Provide the [x, y] coordinate of the cell's center where the given text is located.  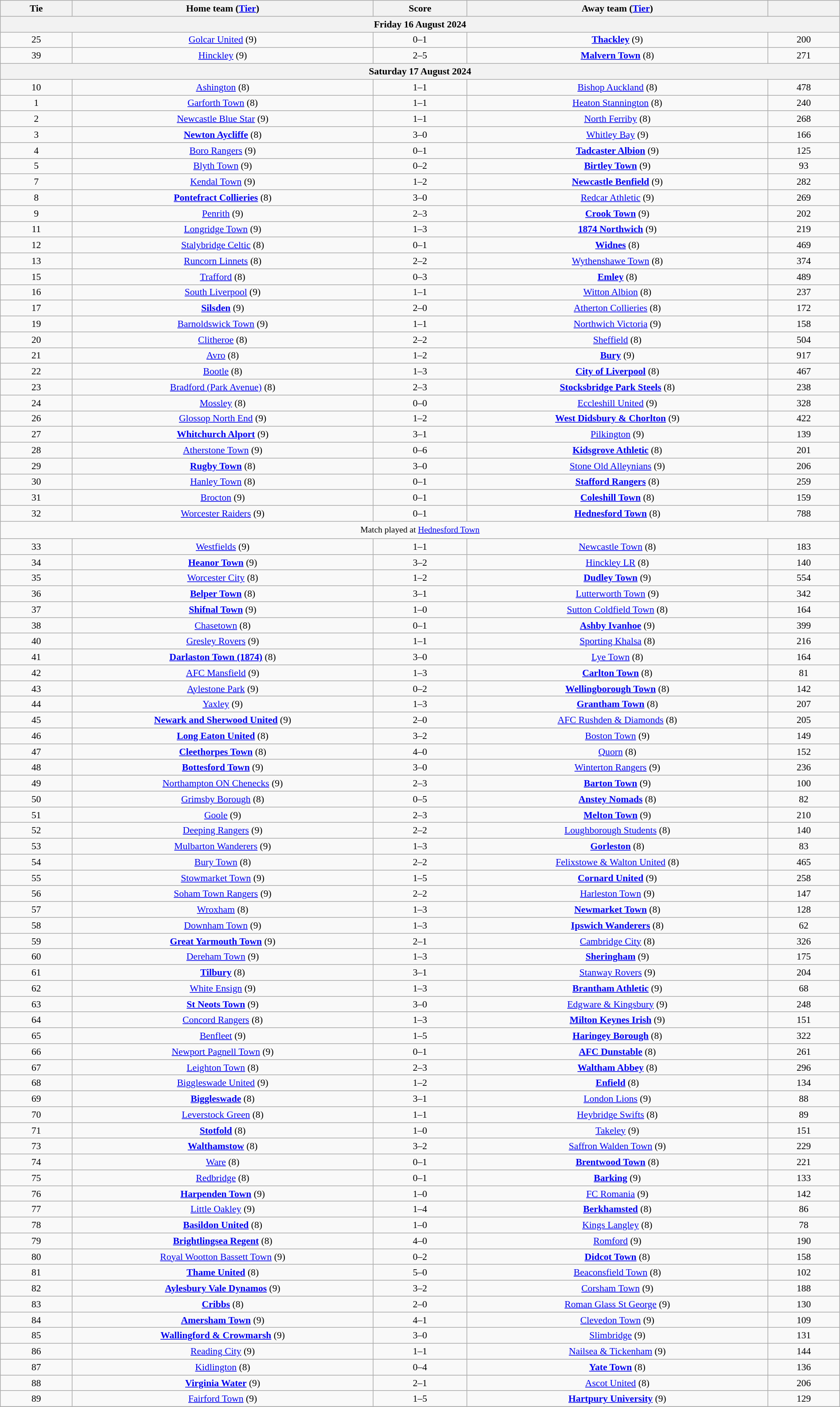
Hednesford Town (8) [618, 513]
159 [804, 498]
788 [804, 513]
Mulbarton Wanderers (9) [222, 847]
85 [36, 1336]
Romford (9) [618, 1241]
100 [804, 783]
342 [804, 594]
296 [804, 1068]
Stone Old Alleynians (9) [618, 466]
45 [36, 720]
12 [36, 245]
Harleston Town (9) [618, 894]
Atherton Collieries (8) [618, 308]
183 [804, 547]
0–0 [420, 403]
261 [804, 1052]
Belper Town (8) [222, 594]
55 [36, 878]
Match played at Hednesford Town [420, 530]
Stocksbridge Park Steels (8) [618, 387]
Lutterworth Town (9) [618, 594]
326 [804, 941]
67 [36, 1068]
Didcot Town (8) [618, 1257]
25 [36, 40]
Stotfold (8) [222, 1131]
39 [36, 56]
Atherstone Town (9) [222, 451]
17 [36, 308]
238 [804, 387]
Thackley (9) [618, 40]
56 [36, 894]
Longridge Town (9) [222, 229]
Yaxley (9) [222, 704]
Shifnal Town (9) [222, 610]
Brentwood Town (8) [618, 1162]
478 [804, 87]
Berkhamsted (8) [618, 1209]
109 [804, 1320]
AFC Rushden & Diamonds (8) [618, 720]
South Liverpool (9) [222, 292]
Ashington (8) [222, 87]
Gorleston (8) [618, 847]
Aylestone Park (9) [222, 689]
Runcorn Linnets (8) [222, 261]
Away team (Tier) [618, 8]
Brightlingsea Regent (8) [222, 1241]
59 [36, 941]
2–5 [420, 56]
Royal Wootton Bassett Town (9) [222, 1257]
134 [804, 1083]
Dereham Town (9) [222, 957]
Long Eaton United (8) [222, 736]
504 [804, 340]
Wallingford & Crowmarsh (9) [222, 1336]
Felixstowe & Walton United (8) [618, 862]
210 [804, 815]
190 [804, 1241]
399 [804, 626]
Crook Town (9) [618, 214]
Goole (9) [222, 815]
19 [36, 324]
202 [804, 214]
Amersham Town (9) [222, 1320]
Eccleshill United (9) [618, 403]
229 [804, 1147]
37 [36, 610]
AFC Mansfield (9) [222, 673]
Beaconsfield Town (8) [618, 1273]
28 [36, 451]
Redbridge (8) [222, 1178]
57 [36, 909]
Concord Rangers (8) [222, 1020]
130 [804, 1304]
26 [36, 419]
69 [36, 1099]
Grimsby Borough (8) [222, 799]
Mossley (8) [222, 403]
469 [804, 245]
70 [36, 1115]
204 [804, 973]
Virginia Water (9) [222, 1383]
Benfleet (9) [222, 1036]
Hanley Town (8) [222, 482]
131 [804, 1336]
47 [36, 752]
40 [36, 641]
133 [804, 1178]
33 [36, 547]
16 [36, 292]
Lye Town (8) [618, 657]
29 [36, 466]
Bury Town (8) [222, 862]
2 [36, 119]
44 [36, 704]
Thame United (8) [222, 1273]
Sutton Coldfield Town (8) [618, 610]
166 [804, 135]
Stafford Rangers (8) [618, 482]
93 [804, 166]
Witton Albion (8) [618, 292]
Enfield (8) [618, 1083]
1874 Northwich (9) [618, 229]
11 [36, 229]
Aylesbury Vale Dynamos (9) [222, 1288]
Whitchurch Alport (9) [222, 435]
268 [804, 119]
Heaton Stannington (8) [618, 103]
Garforth Town (8) [222, 103]
43 [36, 689]
4 [36, 151]
Milton Keynes Irish (9) [618, 1020]
Ashby Ivanhoe (9) [618, 626]
Sheringham (9) [618, 957]
0–3 [420, 277]
Newcastle Blue Star (9) [222, 119]
Biggleswade (8) [222, 1099]
Barking (9) [618, 1178]
172 [804, 308]
3 [36, 135]
282 [804, 182]
42 [36, 673]
Tilbury (8) [222, 973]
64 [36, 1020]
24 [36, 403]
Ipswich Wanderers (8) [618, 925]
21 [36, 356]
467 [804, 372]
Trafford (8) [222, 277]
Bishop Auckland (8) [618, 87]
Biggleswade United (9) [222, 1083]
Hartpury University (9) [618, 1399]
Birtley Town (9) [618, 166]
53 [36, 847]
80 [36, 1257]
Coleshill Town (8) [618, 498]
76 [36, 1194]
465 [804, 862]
374 [804, 261]
46 [36, 736]
7 [36, 182]
79 [36, 1241]
Winterton Rangers (9) [618, 768]
32 [36, 513]
North Ferriby (8) [618, 119]
Golcar United (9) [222, 40]
10 [36, 87]
271 [804, 56]
Cornard United (9) [618, 878]
Boston Town (9) [618, 736]
207 [804, 704]
917 [804, 356]
Heybridge Swifts (8) [618, 1115]
Grantham Town (8) [618, 704]
87 [36, 1367]
22 [36, 372]
Wellingborough Town (8) [618, 689]
Edgware & Kingsbury (9) [618, 1004]
Westfields (9) [222, 547]
49 [36, 783]
Leverstock Green (8) [222, 1115]
75 [36, 1178]
41 [36, 657]
Wroxham (8) [222, 909]
Deeping Rangers (9) [222, 831]
34 [36, 563]
Worcester Raiders (9) [222, 513]
Dudley Town (9) [618, 578]
Ware (8) [222, 1162]
Brocton (9) [222, 498]
328 [804, 403]
61 [36, 973]
205 [804, 720]
Newcastle Benfield (9) [618, 182]
Ascot United (8) [618, 1383]
Widnes (8) [618, 245]
Heanor Town (9) [222, 563]
Bury (9) [618, 356]
Redcar Athletic (9) [618, 198]
Saffron Walden Town (9) [618, 1147]
Bootle (8) [222, 372]
Whitley Bay (9) [618, 135]
65 [36, 1036]
Tadcaster Albion (9) [618, 151]
West Didsbury & Chorlton (9) [618, 419]
8 [36, 198]
147 [804, 894]
422 [804, 419]
144 [804, 1352]
188 [804, 1288]
259 [804, 482]
219 [804, 229]
66 [36, 1052]
Bottesford Town (9) [222, 768]
Cleethorpes Town (8) [222, 752]
23 [36, 387]
5 [36, 166]
9 [36, 214]
Stowmarket Town (9) [222, 878]
Waltham Abbey (8) [618, 1068]
554 [804, 578]
1 [36, 103]
74 [36, 1162]
221 [804, 1162]
Kidsgrove Athletic (8) [618, 451]
White Ensign (9) [222, 989]
Great Yarmouth Town (9) [222, 941]
125 [804, 151]
London Lions (9) [618, 1099]
248 [804, 1004]
240 [804, 103]
0–4 [420, 1367]
Quorn (8) [618, 752]
0–6 [420, 451]
216 [804, 641]
15 [36, 277]
Wythenshawe Town (8) [618, 261]
5–0 [420, 1273]
Silsden (9) [222, 308]
Home team (Tier) [222, 8]
Pilkington (9) [618, 435]
Penrith (9) [222, 214]
Boro Rangers (9) [222, 151]
139 [804, 435]
Kings Langley (8) [618, 1225]
60 [36, 957]
201 [804, 451]
Fairford Town (9) [222, 1399]
Stanway Rovers (9) [618, 973]
Pontefract Collieries (8) [222, 198]
St Neots Town (9) [222, 1004]
152 [804, 752]
Chasetown (8) [222, 626]
Carlton Town (8) [618, 673]
200 [804, 40]
Newark and Sherwood United (9) [222, 720]
489 [804, 277]
AFC Dunstable (8) [618, 1052]
Nailsea & Tickenham (9) [618, 1352]
52 [36, 831]
Downham Town (9) [222, 925]
Northwich Victoria (9) [618, 324]
30 [36, 482]
Kendal Town (9) [222, 182]
Leighton Town (8) [222, 1068]
Takeley (9) [618, 1131]
Friday 16 August 2024 [420, 24]
77 [36, 1209]
Avro (8) [222, 356]
Reading City (9) [222, 1352]
Clitheroe (8) [222, 340]
Newmarket Town (8) [618, 909]
Slimbridge (9) [618, 1336]
48 [36, 768]
Walthamstow (8) [222, 1147]
102 [804, 1273]
Glossop North End (9) [222, 419]
FC Romania (9) [618, 1194]
13 [36, 261]
City of Liverpool (8) [618, 372]
Clevedon Town (9) [618, 1320]
Harpenden Town (9) [222, 1194]
73 [36, 1147]
175 [804, 957]
Anstey Nomads (8) [618, 799]
Hinckley (9) [222, 56]
Hinckley LR (8) [618, 563]
Haringey Borough (8) [618, 1036]
322 [804, 1036]
Worcester City (8) [222, 578]
63 [36, 1004]
Northampton ON Chenecks (9) [222, 783]
38 [36, 626]
236 [804, 768]
27 [36, 435]
71 [36, 1131]
Cambridge City (8) [618, 941]
Newport Pagnell Town (9) [222, 1052]
Saturday 17 August 2024 [420, 72]
Sporting Khalsa (8) [618, 641]
Score [420, 8]
Melton Town (9) [618, 815]
58 [36, 925]
4–1 [420, 1320]
136 [804, 1367]
Barnoldswick Town (9) [222, 324]
149 [804, 736]
Newcastle Town (8) [618, 547]
Rugby Town (8) [222, 466]
Little Oakley (9) [222, 1209]
0–5 [420, 799]
35 [36, 578]
Cribbs (8) [222, 1304]
128 [804, 909]
269 [804, 198]
50 [36, 799]
54 [36, 862]
Basildon United (8) [222, 1225]
20 [36, 340]
258 [804, 878]
Roman Glass St George (9) [618, 1304]
84 [36, 1320]
Tie [36, 8]
Yate Town (8) [618, 1367]
1–4 [420, 1209]
129 [804, 1399]
Soham Town Rangers (9) [222, 894]
Sheffield (8) [618, 340]
Darlaston Town (1874) (8) [222, 657]
Stalybridge Celtic (8) [222, 245]
237 [804, 292]
Bradford (Park Avenue) (8) [222, 387]
Emley (8) [618, 277]
Malvern Town (8) [618, 56]
Loughborough Students (8) [618, 831]
Kidlington (8) [222, 1367]
Blyth Town (9) [222, 166]
31 [36, 498]
51 [36, 815]
Barton Town (9) [618, 783]
Corsham Town (9) [618, 1288]
36 [36, 594]
Gresley Rovers (9) [222, 641]
Newton Aycliffe (8) [222, 135]
Brantham Athletic (9) [618, 989]
